Capture the cell that displays the provided text and extract its [x, y] central coordinate. 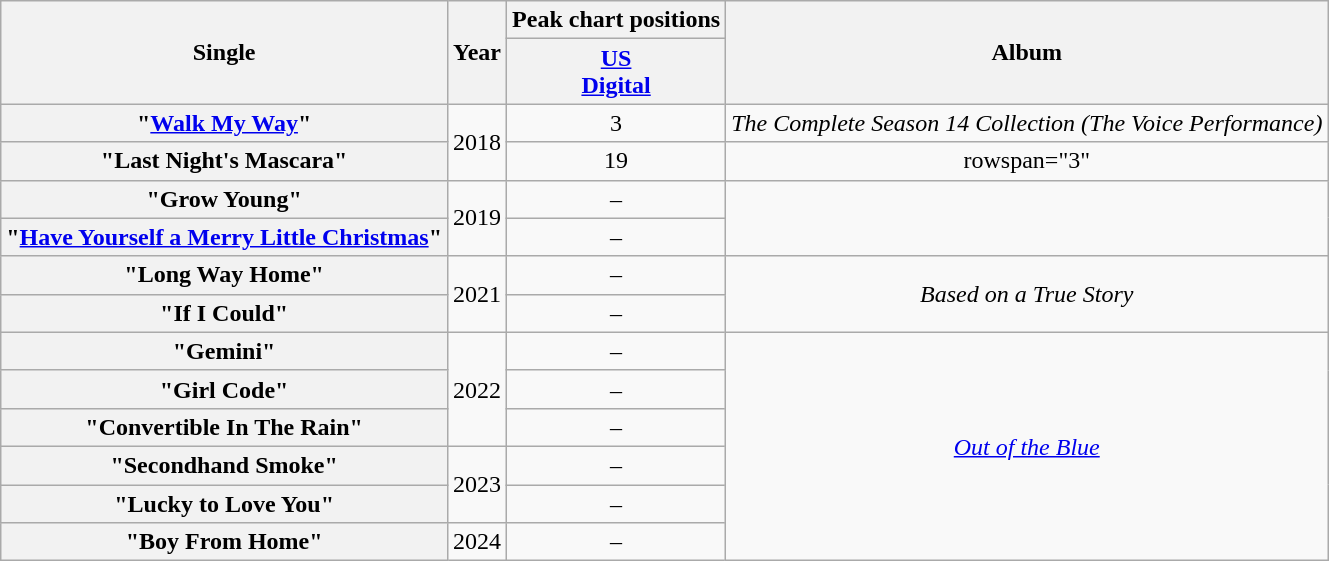
"Last Night's Mascara" [224, 161]
2022 [476, 389]
"If I Could" [224, 313]
"Walk My Way" [224, 123]
2023 [476, 484]
2021 [476, 294]
rowspan="3" [1027, 161]
Peak chart positions [616, 20]
Single [224, 52]
2024 [476, 542]
Album [1027, 52]
USDigital [616, 72]
2018 [476, 142]
"Secondhand Smoke" [224, 465]
The Complete Season 14 Collection (The Voice Performance) [1027, 123]
"Grow Young" [224, 199]
19 [616, 161]
"Girl Code" [224, 389]
Based on a True Story [1027, 294]
"Convertible In The Rain" [224, 427]
2019 [476, 218]
"Boy From Home" [224, 542]
Year [476, 52]
Out of the Blue [1027, 446]
3 [616, 123]
"Long Way Home" [224, 275]
"Gemini" [224, 351]
"Have Yourself a Merry Little Christmas" [224, 237]
"Lucky to Love You" [224, 503]
